Determine the (X, Y) coordinate at the center of the cell enclosing the given text.  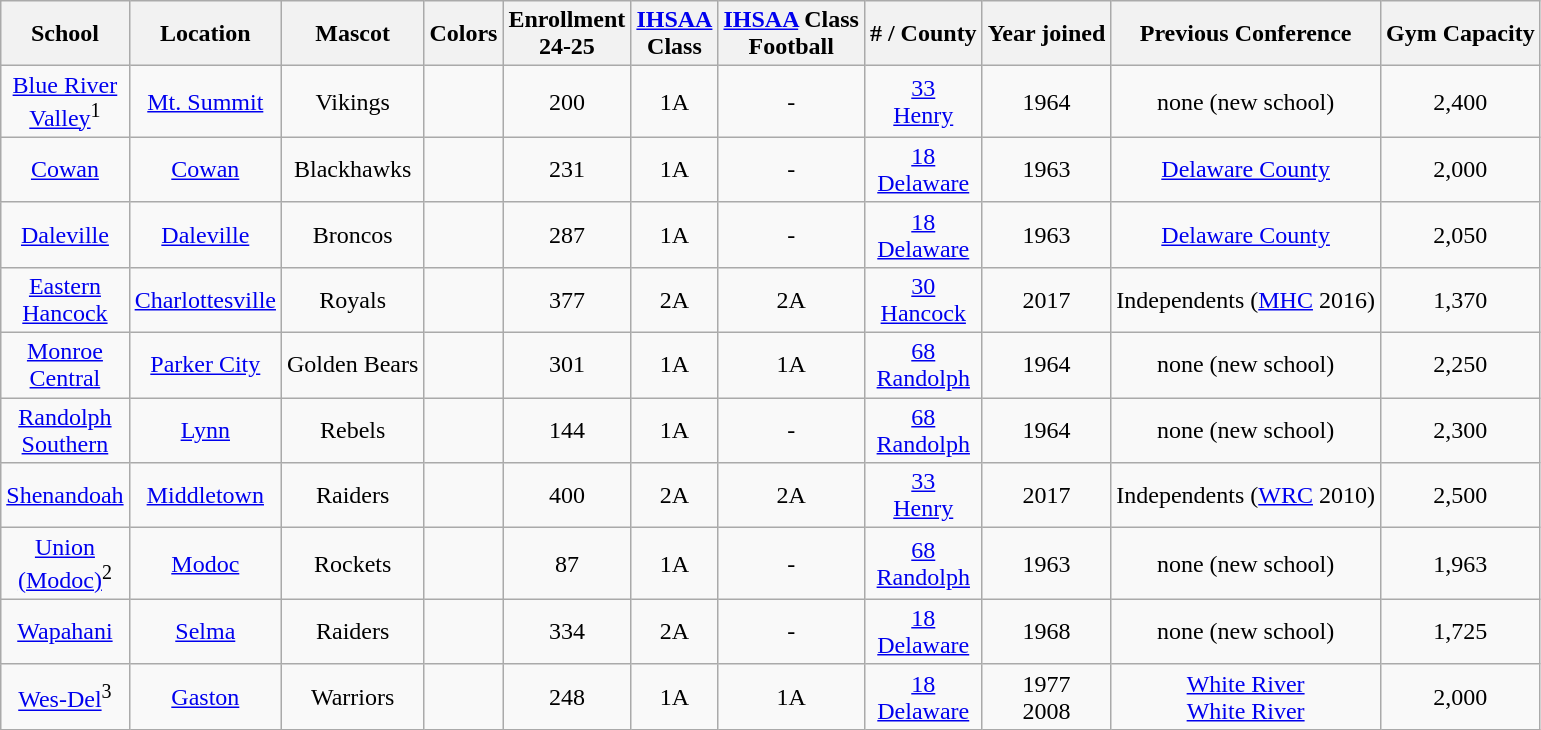
1,370 (1460, 300)
248 (567, 696)
White RiverWhite River (1246, 696)
334 (567, 632)
Enrollment 24-25 (567, 34)
Broncos (352, 234)
287 (567, 234)
231 (567, 170)
Rockets (352, 564)
Blue River Valley1 (65, 102)
2,250 (1460, 366)
Blackhawks (352, 170)
Location (205, 34)
Vikings (352, 102)
2,500 (1460, 496)
19772008 (1046, 696)
IHSAA Class Football (791, 34)
Parker City (205, 366)
IHSAA Class (674, 34)
Wes-Del3 (65, 696)
30 Hancock (923, 300)
Previous Conference (1246, 34)
Wapahani (65, 632)
377 (567, 300)
Monroe Central (65, 366)
1,725 (1460, 632)
Colors (464, 34)
Gym Capacity (1460, 34)
Randolph Southern (65, 430)
School (65, 34)
Middletown (205, 496)
Rebels (352, 430)
Charlottesville (205, 300)
2,300 (1460, 430)
Lynn (205, 430)
200 (567, 102)
87 (567, 564)
Independents (MHC 2016) (1246, 300)
Mascot (352, 34)
Independents (WRC 2010) (1246, 496)
1968 (1046, 632)
2,050 (1460, 234)
Golden Bears (352, 366)
2,400 (1460, 102)
144 (567, 430)
# / County (923, 34)
Union (Modoc)2 (65, 564)
301 (567, 366)
Shenandoah (65, 496)
Selma (205, 632)
Year joined (1046, 34)
Warriors (352, 696)
Royals (352, 300)
Mt. Summit (205, 102)
EasternHancock (65, 300)
Gaston (205, 696)
Modoc (205, 564)
400 (567, 496)
1,963 (1460, 564)
